Find where the given text appears and provide that cell's center as [X, Y] coordinate. 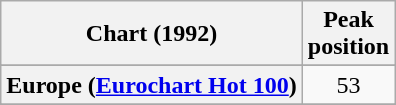
Chart (1992) [152, 34]
Europe (Eurochart Hot 100) [152, 85]
Peakposition [348, 34]
53 [348, 85]
